Detect which cell encompasses the target text, then output its (x, y) center coordinate. 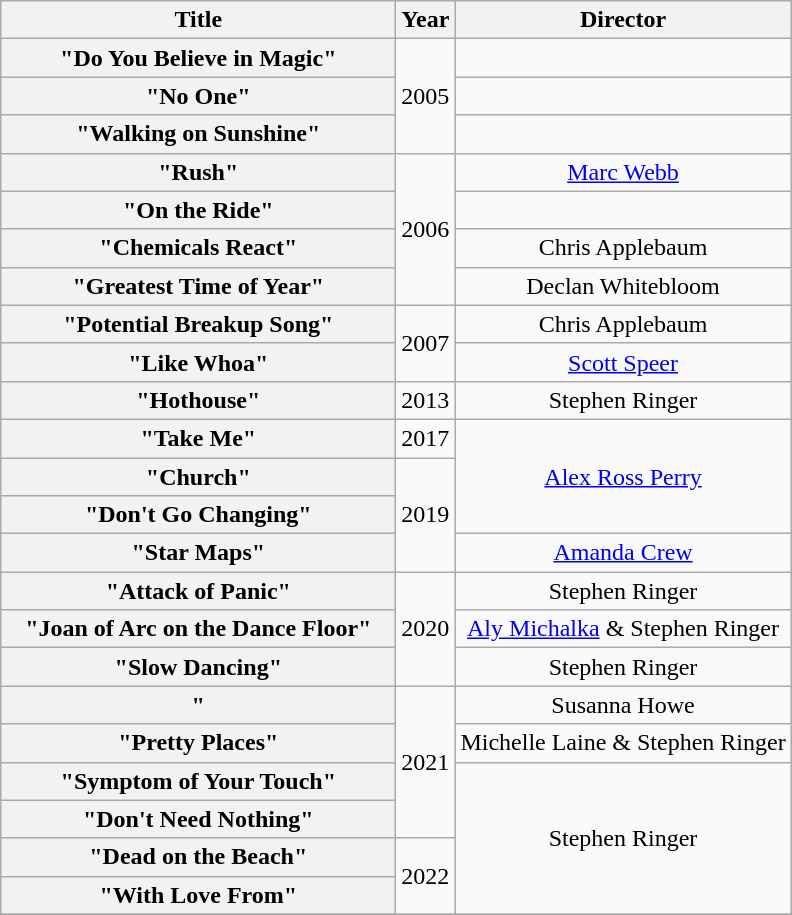
"Don't Need Nothing" (198, 819)
2021 (426, 762)
"Like Whoa" (198, 362)
Amanda Crew (623, 553)
2022 (426, 876)
"Attack of Panic" (198, 591)
"No One" (198, 96)
Scott Speer (623, 362)
"Rush" (198, 172)
Marc Webb (623, 172)
"Dead on the Beach" (198, 857)
"Church" (198, 477)
"Take Me" (198, 438)
"Joan of Arc on the Dance Floor" (198, 629)
"Hothouse" (198, 400)
Year (426, 20)
2013 (426, 400)
2005 (426, 96)
" (198, 705)
"Don't Go Changing" (198, 515)
"Slow Dancing" (198, 667)
2017 (426, 438)
"Pretty Places" (198, 743)
2019 (426, 515)
Alex Ross Perry (623, 476)
"Do You Believe in Magic" (198, 58)
Michelle Laine & Stephen Ringer (623, 743)
"On the Ride" (198, 210)
Title (198, 20)
Aly Michalka & Stephen Ringer (623, 629)
Director (623, 20)
Susanna Howe (623, 705)
"Walking on Sunshine" (198, 134)
"Greatest Time of Year" (198, 286)
"Chemicals React" (198, 248)
2007 (426, 343)
Declan Whitebloom (623, 286)
2006 (426, 229)
"Potential Breakup Song" (198, 324)
2020 (426, 629)
"Symptom of Your Touch" (198, 781)
"With Love From" (198, 895)
"Star Maps" (198, 553)
